Search for the cell housing the specified text and yield its (x, y) center coordinate. 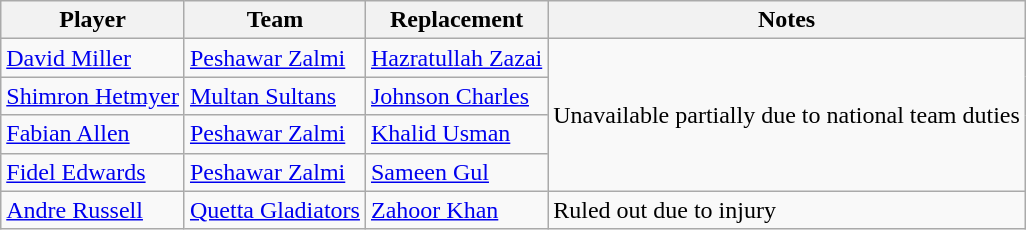
Unavailable partially due to national team duties (787, 115)
Zahoor Khan (456, 210)
Fabian Allen (93, 134)
Johnson Charles (456, 96)
David Miller (93, 58)
Replacement (456, 20)
Andre Russell (93, 210)
Ruled out due to injury (787, 210)
Hazratullah Zazai (456, 58)
Shimron Hetmyer (93, 96)
Team (274, 20)
Player (93, 20)
Notes (787, 20)
Khalid Usman (456, 134)
Quetta Gladiators (274, 210)
Sameen Gul (456, 172)
Multan Sultans (274, 96)
Fidel Edwards (93, 172)
